Provide the [X, Y] coordinate of the cell's center where the given text is located.  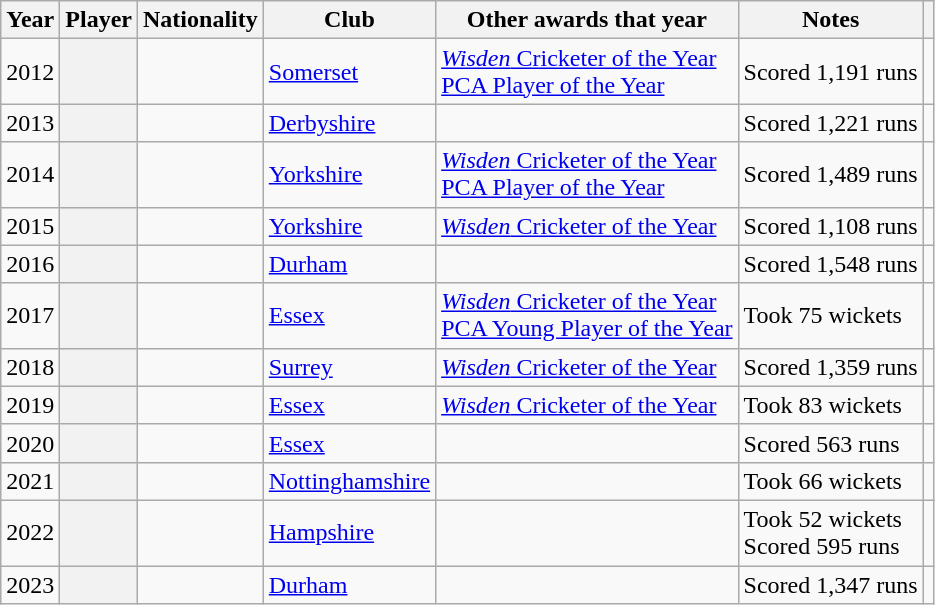
2012 [30, 72]
Club [349, 20]
Hampshire [349, 532]
Nottinghamshire [349, 481]
2020 [30, 443]
Scored 1,548 runs [830, 264]
Somerset [349, 72]
Notes [830, 20]
2015 [30, 226]
2019 [30, 405]
Scored 1,359 runs [830, 367]
2021 [30, 481]
Scored 1,191 runs [830, 72]
2023 [30, 585]
Scored 1,347 runs [830, 585]
Wisden Cricketer of the YearPCA Young Player of the Year [587, 316]
Took 75 wickets [830, 316]
Scored 563 runs [830, 443]
Scored 1,221 runs [830, 123]
2016 [30, 264]
2022 [30, 532]
Year [30, 20]
2014 [30, 174]
2013 [30, 123]
Derbyshire [349, 123]
2018 [30, 367]
2017 [30, 316]
Scored 1,108 runs [830, 226]
Player [99, 20]
Scored 1,489 runs [830, 174]
Took 66 wickets [830, 481]
Took 52 wicketsScored 595 runs [830, 532]
Nationality [201, 20]
Took 83 wickets [830, 405]
Other awards that year [587, 20]
Surrey [349, 367]
